From the cell containing the given text, extract its center point as [X, Y] coordinate. 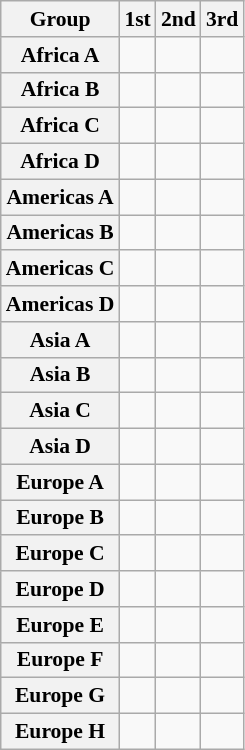
Europe B [60, 518]
Europe H [60, 732]
Americas D [60, 304]
Europe A [60, 482]
Africa C [60, 126]
Europe C [60, 554]
2nd [178, 19]
Asia D [60, 447]
Asia A [60, 340]
Europe D [60, 589]
Asia B [60, 375]
Asia C [60, 411]
Africa D [60, 162]
Africa A [60, 55]
Americas A [60, 197]
Africa B [60, 90]
Europe F [60, 660]
3rd [222, 19]
Europe E [60, 625]
Group [60, 19]
Americas B [60, 233]
1st [138, 19]
Americas C [60, 269]
Europe G [60, 696]
